For the text-containing cell, return its midpoint in (X, Y) coordinate format. 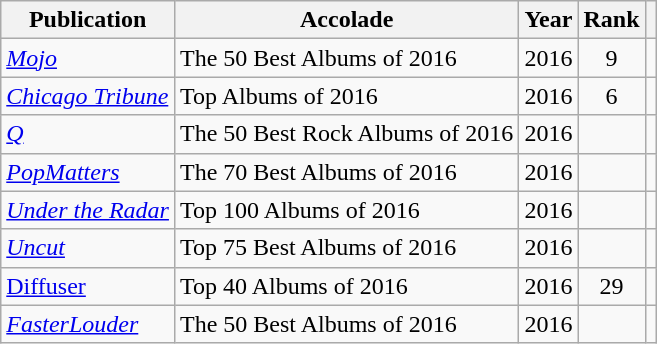
Accolade (346, 20)
Q (88, 134)
29 (612, 286)
Under the Radar (88, 210)
Publication (88, 20)
Uncut (88, 248)
Chicago Tribune (88, 96)
The 70 Best Albums of 2016 (346, 172)
Top 40 Albums of 2016 (346, 286)
Year (548, 20)
FasterLouder (88, 324)
Rank (612, 20)
The 50 Best Rock Albums of 2016 (346, 134)
Top 100 Albums of 2016 (346, 210)
PopMatters (88, 172)
Mojo (88, 58)
Top Albums of 2016 (346, 96)
6 (612, 96)
9 (612, 58)
Top 75 Best Albums of 2016 (346, 248)
Diffuser (88, 286)
